Find where the given text appears and provide that cell's center as (X, Y) coordinate. 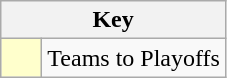
Key (114, 20)
Teams to Playoffs (134, 58)
